Determine the [x, y] coordinate at the center of the cell enclosing the given text.  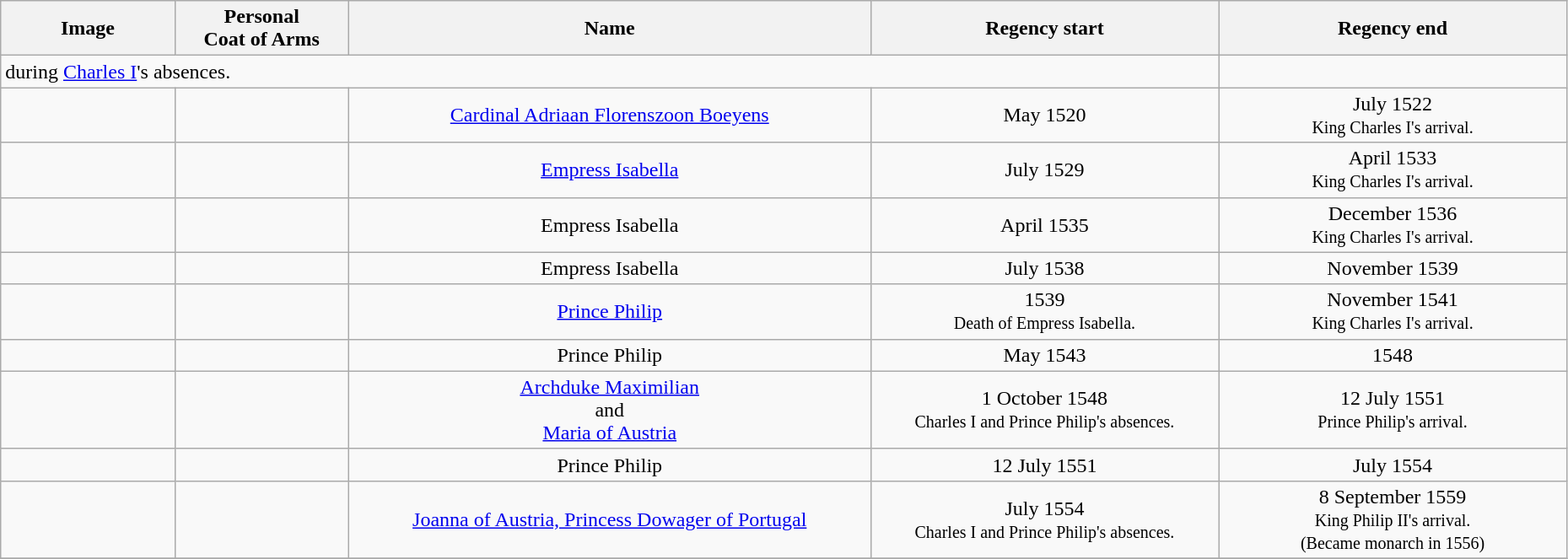
May 1543 [1044, 355]
1539Death of Empress Isabella. [1044, 312]
Regency end [1393, 29]
July 1538 [1044, 268]
PersonalCoat of Arms [261, 29]
Regency start [1044, 29]
1548 [1393, 355]
during Charles I's absences. [610, 72]
8 September 1559King Philip II's arrival.(Became monarch in 1556) [1393, 519]
Archduke Maximilian and Maria of Austria [609, 410]
April 1535 [1044, 224]
December 1536King Charles I's arrival. [1393, 224]
May 1520 [1044, 115]
July 1554 [1393, 465]
November 1541King Charles I's arrival. [1393, 312]
1 October 1548Charles I and Prince Philip's absences. [1044, 410]
12 July 1551 [1044, 465]
July 1554Charles I and Prince Philip's absences. [1044, 519]
Image [88, 29]
April 1533King Charles I's arrival. [1393, 170]
12 July 1551Prince Philip's arrival. [1393, 410]
July 1522King Charles I's arrival. [1393, 115]
Name [609, 29]
July 1529 [1044, 170]
November 1539 [1393, 268]
Cardinal Adriaan Florenszoon Boeyens [609, 115]
Joanna of Austria, Princess Dowager of Portugal [609, 519]
